Capture the cell that displays the provided text and extract its [X, Y] central coordinate. 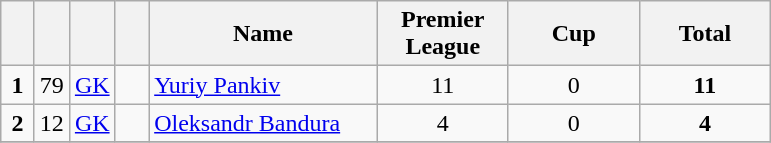
79 [52, 85]
Name [264, 34]
Premier League [442, 34]
Total [704, 34]
Cup [574, 34]
1 [18, 85]
Yuriy Pankiv [264, 85]
Oleksandr Bandura [264, 123]
12 [52, 123]
2 [18, 123]
